Locate the cell with the specified text and output its [x, y] center coordinate. 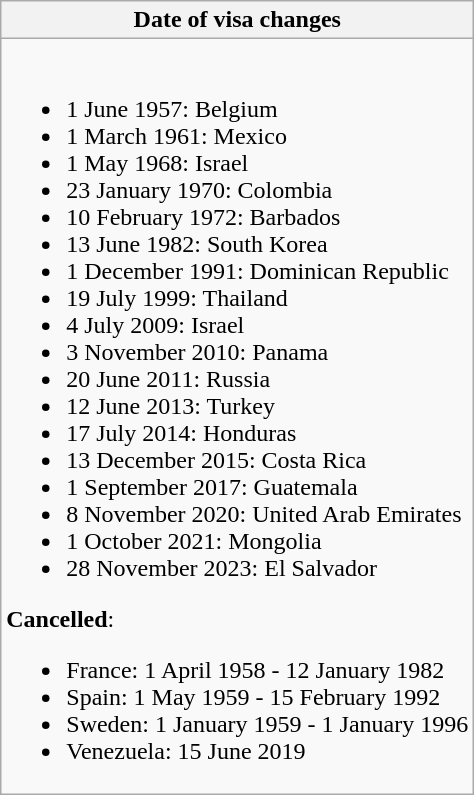
Date of visa changes [238, 20]
